Search for the cell housing the specified text and yield its (X, Y) center coordinate. 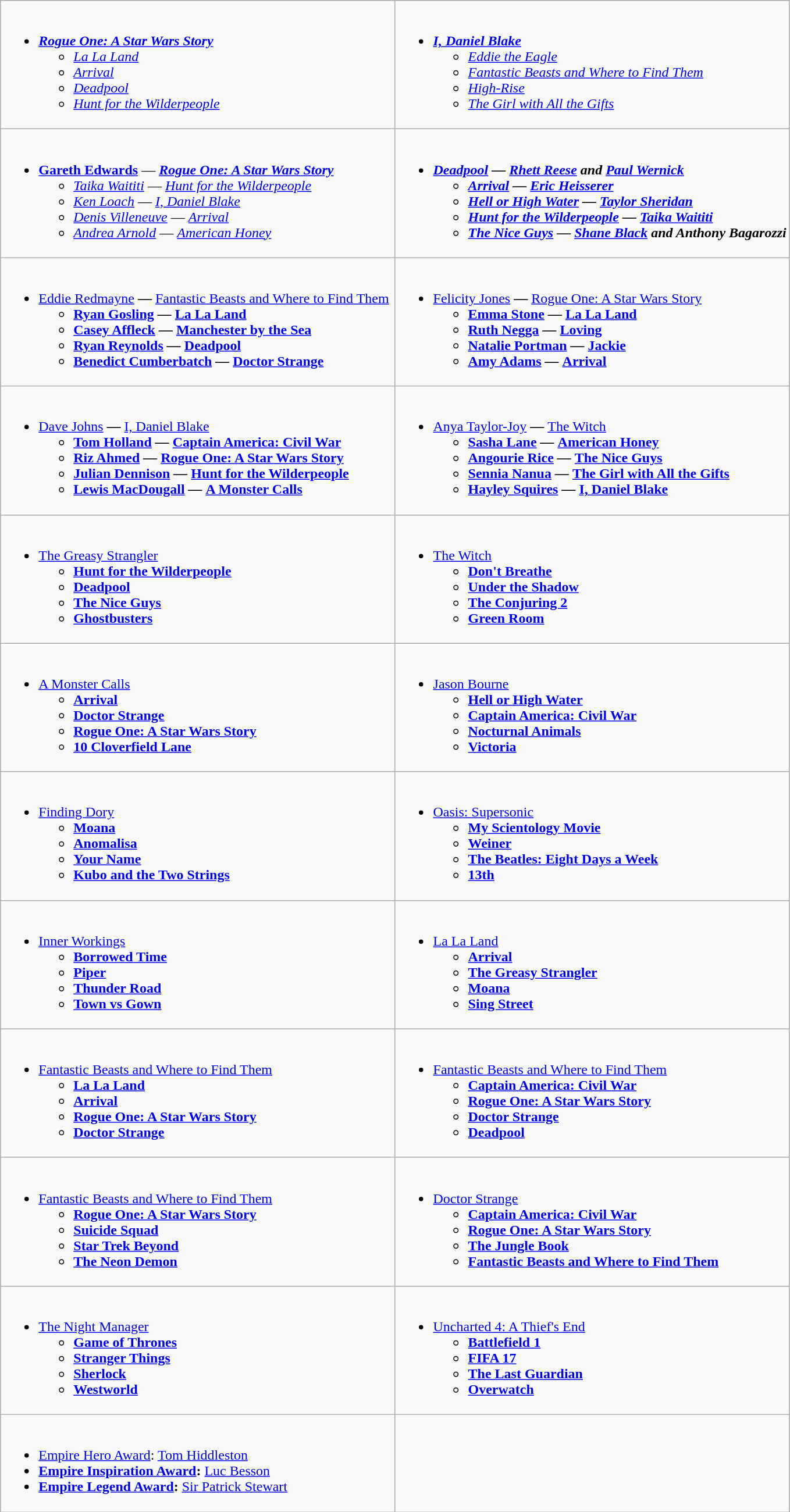
The Night ManagerGame of ThronesStranger ThingsSherlockWestworld (198, 1350)
Inner WorkingsBorrowed TimePiperThunder RoadTown vs Gown (198, 964)
Empire Hero Award: Tom HiddlestonEmpire Inspiration Award: Luc BessonEmpire Legend Award: Sir Patrick Stewart (198, 1463)
The WitchDon't BreatheUnder the ShadowThe Conjuring 2Green Room (592, 579)
Fantastic Beasts and Where to Find ThemRogue One: A Star Wars StorySuicide SquadStar Trek BeyondThe Neon Demon (198, 1221)
Fantastic Beasts and Where to Find ThemCaptain America: Civil WarRogue One: A Star Wars StoryDoctor StrangeDeadpool (592, 1093)
Oasis: SupersonicMy Scientology MovieWeinerThe Beatles: Eight Days a Week13th (592, 836)
A Monster CallsArrivalDoctor StrangeRogue One: A Star Wars Story10 Cloverfield Lane (198, 707)
Uncharted 4: A Thief's EndBattlefield 1FIFA 17The Last GuardianOverwatch (592, 1350)
Fantastic Beasts and Where to Find ThemLa La LandArrivalRogue One: A Star Wars StoryDoctor Strange (198, 1093)
Finding DoryMoanaAnomalisaYour NameKubo and the Two Strings (198, 836)
La La LandArrivalThe Greasy StranglerMoanaSing Street (592, 964)
I, Daniel BlakeEddie the EagleFantastic Beasts and Where to Find ThemHigh-RiseThe Girl with All the Gifts (592, 65)
Doctor StrangeCaptain America: Civil WarRogue One: A Star Wars StoryThe Jungle BookFantastic Beasts and Where to Find Them (592, 1221)
Jason BourneHell or High WaterCaptain America: Civil WarNocturnal AnimalsVictoria (592, 707)
Felicity Jones — Rogue One: A Star Wars StoryEmma Stone — La La LandRuth Negga — LovingNatalie Portman — JackieAmy Adams — Arrival (592, 322)
The Greasy StranglerHunt for the WilderpeopleDeadpoolThe Nice GuysGhostbusters (198, 579)
Rogue One: A Star Wars StoryLa La LandArrivalDeadpoolHunt for the Wilderpeople (198, 65)
